Return [X, Y] of the center of cell containing provided text 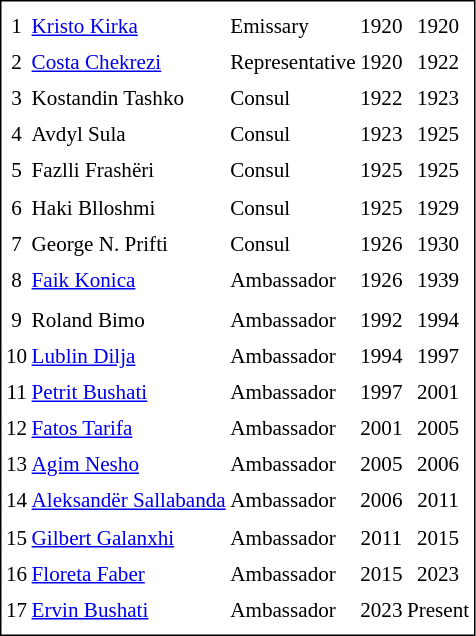
6 [16, 207]
Gilbert Galanxhi [129, 537]
16 [16, 573]
Lublin Dilja [129, 356]
Haki Blloshmi [129, 207]
Representative [292, 63]
8 [16, 280]
Emissary [292, 26]
Kostandin Tashko [129, 99]
4 [16, 135]
11 [16, 393]
5 [16, 171]
Petrit Bushati [129, 393]
George N. Prifti [129, 243]
1929 [438, 207]
10 [16, 356]
Present [438, 610]
Roland Bimo [129, 320]
15 [16, 537]
12 [16, 429]
1930 [438, 243]
7 [16, 243]
13 [16, 465]
Kristo Kirka [129, 26]
Fatos Tarifa [129, 429]
14 [16, 501]
Agim Nesho [129, 465]
Floreta Faber [129, 573]
Faik Konica [129, 280]
Fazlli Frashëri [129, 171]
3 [16, 99]
1992 [381, 320]
Ervin Bushati [129, 610]
17 [16, 610]
Aleksandër Sallabanda [129, 501]
Costa Chekrezi [129, 63]
9 [16, 320]
1939 [438, 280]
2 [16, 63]
1 [16, 26]
Avdyl Sula [129, 135]
